Find where the given text appears and provide that cell's center as [X, Y] coordinate. 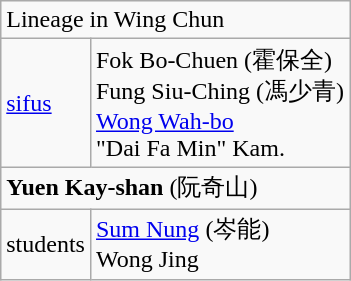
Yuen Kay-shan (阮奇山) [176, 188]
sifus [46, 103]
Sum Nung (岑能) Wong Jing [220, 244]
Fok Bo-Chuen (霍保全) Fung Siu-Ching (馮少青) Wong Wah-bo "Dai Fa Min" Kam. [220, 103]
students [46, 244]
Lineage in Wing Chun [176, 20]
